Detect which cell encompasses the target text, then output its (X, Y) center coordinate. 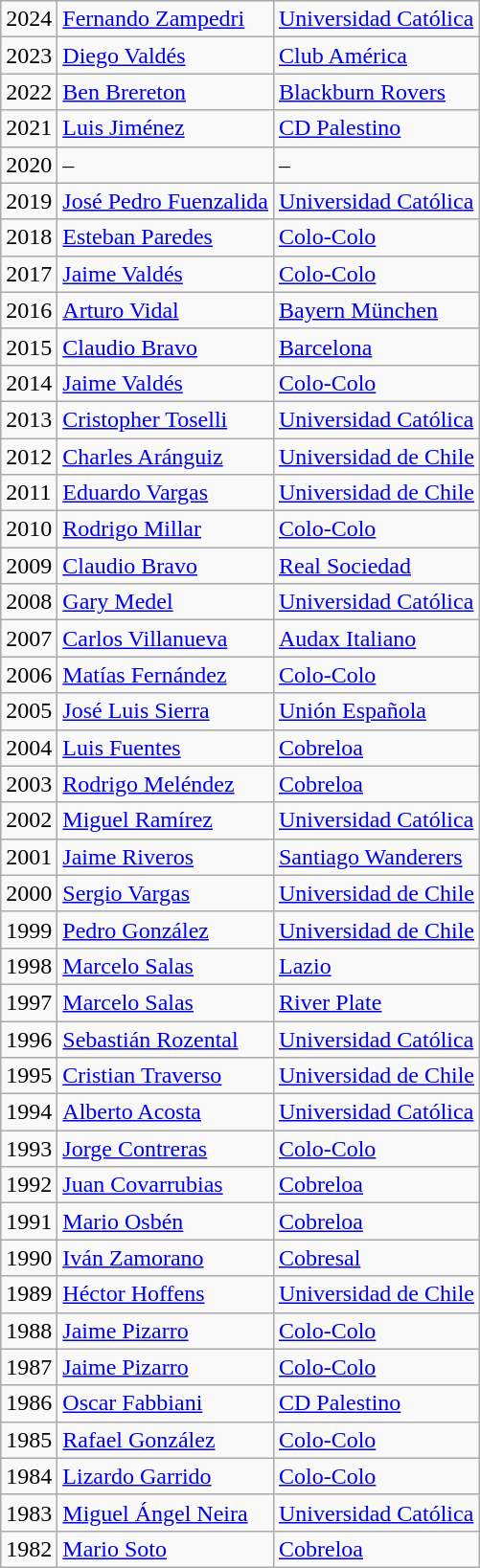
Jaime Riveros (166, 857)
Juan Covarrubias (166, 1185)
1985 (29, 1440)
Unión Española (376, 711)
1987 (29, 1367)
Mario Osbén (166, 1221)
1998 (29, 966)
Ben Brereton (166, 92)
1990 (29, 1258)
2014 (29, 383)
2013 (29, 419)
Blackburn Rovers (376, 92)
1982 (29, 1549)
Cobresal (376, 1258)
2007 (29, 638)
Sergio Vargas (166, 893)
Arturo Vidal (166, 310)
2009 (29, 566)
2023 (29, 56)
2012 (29, 457)
2010 (29, 529)
Gary Medel (166, 602)
1995 (29, 1076)
Miguel Ángel Neira (166, 1512)
Lazio (376, 966)
2022 (29, 92)
1994 (29, 1112)
1984 (29, 1476)
1986 (29, 1403)
2006 (29, 675)
Miguel Ramírez (166, 820)
Cristopher Toselli (166, 419)
Luis Fuentes (166, 748)
Rodrigo Meléndez (166, 784)
2002 (29, 820)
2021 (29, 128)
2001 (29, 857)
Santiago Wanderers (376, 857)
1992 (29, 1185)
Jorge Contreras (166, 1149)
Eduardo Vargas (166, 493)
2017 (29, 274)
Alberto Acosta (166, 1112)
1997 (29, 1002)
1991 (29, 1221)
2000 (29, 893)
River Plate (376, 1002)
Audax Italiano (376, 638)
2005 (29, 711)
Luis Jiménez (166, 128)
Club América (376, 56)
Diego Valdés (166, 56)
2016 (29, 310)
2018 (29, 237)
Cristian Traverso (166, 1076)
José Pedro Fuenzalida (166, 201)
1999 (29, 930)
2020 (29, 165)
Rodrigo Millar (166, 529)
Bayern München (376, 310)
Matías Fernández (166, 675)
2019 (29, 201)
Charles Aránguiz (166, 457)
Mario Soto (166, 1549)
1988 (29, 1331)
1983 (29, 1512)
2015 (29, 347)
2008 (29, 602)
Pedro González (166, 930)
Real Sociedad (376, 566)
2003 (29, 784)
Fernando Zampedri (166, 19)
Barcelona (376, 347)
Iván Zamorano (166, 1258)
Oscar Fabbiani (166, 1403)
Rafael González (166, 1440)
Lizardo Garrido (166, 1476)
1993 (29, 1149)
2011 (29, 493)
Sebastián Rozental (166, 1039)
Esteban Paredes (166, 237)
José Luis Sierra (166, 711)
1996 (29, 1039)
Héctor Hoffens (166, 1294)
2024 (29, 19)
2004 (29, 748)
Carlos Villanueva (166, 638)
1989 (29, 1294)
